Scan for the cell matching the given text and deliver its [X, Y] coordinate at center. 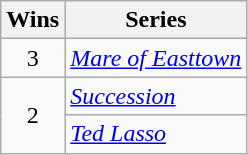
Wins [33, 20]
3 [33, 58]
Succession [156, 96]
Mare of Easttown [156, 58]
Ted Lasso [156, 134]
Series [156, 20]
2 [33, 115]
